Search for the cell housing the specified text and yield its [x, y] center coordinate. 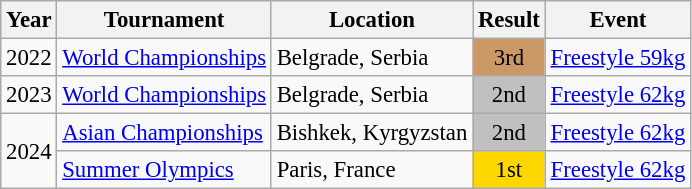
Summer Olympics [164, 170]
2023 [29, 95]
Paris, France [372, 170]
3rd [510, 58]
2024 [29, 152]
Asian Championships [164, 133]
2022 [29, 58]
Bishkek, Kyrgyzstan [372, 133]
Result [510, 20]
Year [29, 20]
Location [372, 20]
Freestyle 59kg [618, 58]
Event [618, 20]
1st [510, 170]
Tournament [164, 20]
